Output the [X, Y] coordinate of the center of the cell containing the given text.  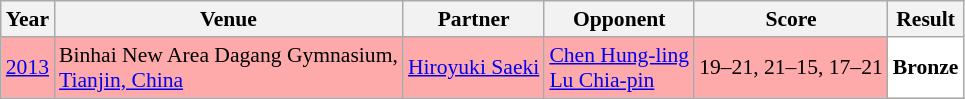
Chen Hung-ling Lu Chia-pin [619, 68]
Partner [474, 19]
Score [791, 19]
Year [28, 19]
Bronze [926, 68]
Opponent [619, 19]
19–21, 21–15, 17–21 [791, 68]
Binhai New Area Dagang Gymnasium,Tianjin, China [228, 68]
Hiroyuki Saeki [474, 68]
Venue [228, 19]
2013 [28, 68]
Result [926, 19]
